Capture the cell that displays the provided text and extract its (x, y) central coordinate. 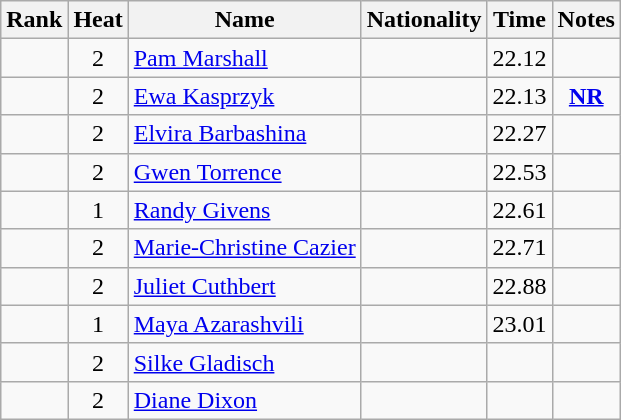
Juliet Cuthbert (244, 286)
Rank (34, 20)
Notes (586, 20)
Ewa Kasprzyk (244, 96)
23.01 (520, 324)
Maya Azarashvili (244, 324)
Heat (98, 20)
22.27 (520, 134)
22.61 (520, 210)
NR (586, 96)
22.12 (520, 58)
Diane Dixon (244, 400)
Name (244, 20)
Nationality (424, 20)
22.88 (520, 286)
Marie-Christine Cazier (244, 248)
Gwen Torrence (244, 172)
Pam Marshall (244, 58)
22.71 (520, 248)
22.53 (520, 172)
Time (520, 20)
Elvira Barbashina (244, 134)
Silke Gladisch (244, 362)
22.13 (520, 96)
Randy Givens (244, 210)
